From the cell containing the given text, extract its center point as [X, Y] coordinate. 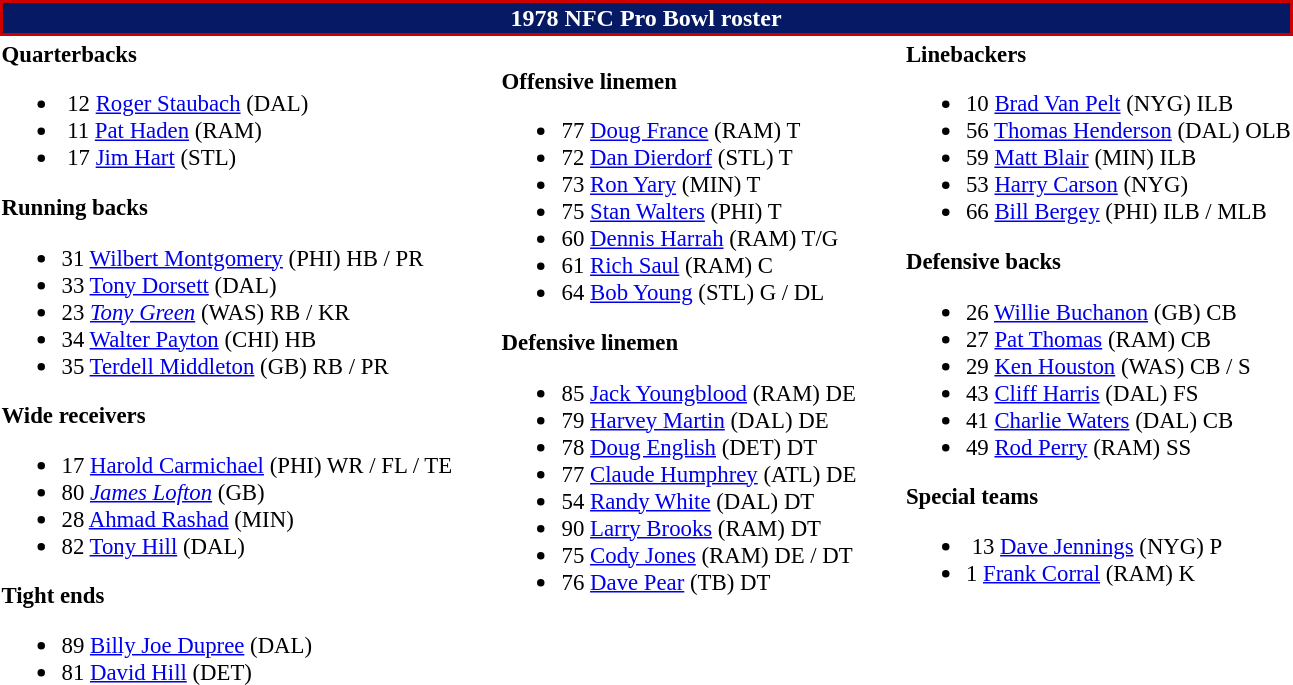
1978 NFC Pro Bowl roster [646, 18]
